Return (X, Y) of the center of cell containing provided text 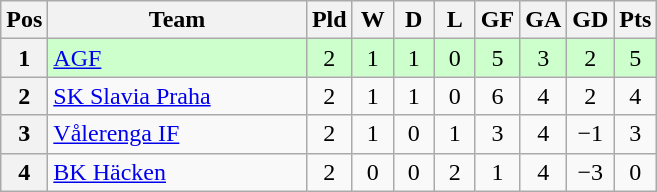
W (372, 20)
Pld (329, 20)
SK Slavia Praha (178, 96)
BK Häcken (178, 172)
Vålerenga IF (178, 134)
GA (544, 20)
Pos (24, 20)
GD (590, 20)
L (454, 20)
6 (497, 96)
D (414, 20)
GF (497, 20)
Team (178, 20)
AGF (178, 58)
−1 (590, 134)
Pts (636, 20)
−3 (590, 172)
